Extract the [X, Y] coordinate from the center of the cell holding the provided text.  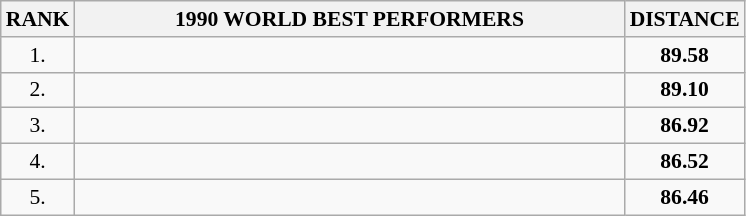
89.10 [685, 90]
86.92 [685, 126]
89.58 [685, 55]
4. [38, 162]
RANK [38, 19]
86.46 [685, 197]
2. [38, 90]
1. [38, 55]
3. [38, 126]
5. [38, 197]
86.52 [685, 162]
1990 WORLD BEST PERFORMERS [349, 19]
DISTANCE [685, 19]
